Return (x, y) of the center of cell containing provided text 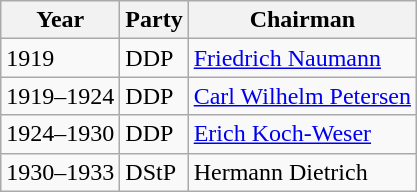
DStP (154, 172)
Year (60, 20)
1924–1930 (60, 134)
Chairman (302, 20)
1919 (60, 58)
Erich Koch-Weser (302, 134)
Party (154, 20)
Friedrich Naumann (302, 58)
Carl Wilhelm Petersen (302, 96)
Hermann Dietrich (302, 172)
1930–1933 (60, 172)
1919–1924 (60, 96)
